Output the (X, Y) coordinate of the center of the cell containing the given text.  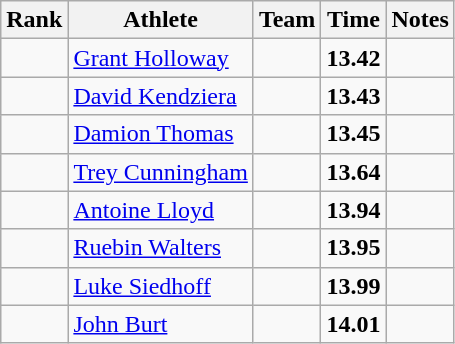
Ruebin Walters (161, 248)
Damion Thomas (161, 134)
Grant Holloway (161, 58)
John Burt (161, 324)
Rank (34, 20)
13.94 (354, 210)
13.95 (354, 248)
Time (354, 20)
Notes (420, 20)
13.45 (354, 134)
13.64 (354, 172)
13.42 (354, 58)
13.43 (354, 96)
Athlete (161, 20)
Team (287, 20)
Luke Siedhoff (161, 286)
14.01 (354, 324)
Trey Cunningham (161, 172)
Antoine Lloyd (161, 210)
13.99 (354, 286)
David Kendziera (161, 96)
